Extract the [X, Y] coordinate from the center of the cell holding the provided text.  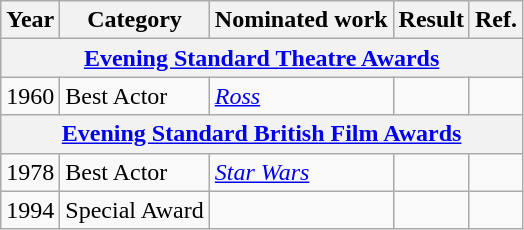
Result [431, 20]
Evening Standard Theatre Awards [262, 58]
Nominated work [301, 20]
Year [30, 20]
Special Award [134, 210]
Ross [301, 96]
1978 [30, 172]
Ref. [496, 20]
Evening Standard British Film Awards [262, 134]
1994 [30, 210]
1960 [30, 96]
Star Wars [301, 172]
Category [134, 20]
